Find where the given text appears and provide that cell's center as (x, y) coordinate. 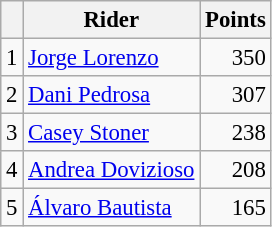
1 (12, 58)
307 (236, 95)
3 (12, 133)
238 (236, 133)
165 (236, 208)
Andrea Dovizioso (112, 170)
2 (12, 95)
Dani Pedrosa (112, 95)
Jorge Lorenzo (112, 58)
Rider (112, 20)
5 (12, 208)
208 (236, 170)
4 (12, 170)
350 (236, 58)
Points (236, 20)
Casey Stoner (112, 133)
Álvaro Bautista (112, 208)
